Output the [X, Y] coordinate of the center of the cell containing the given text.  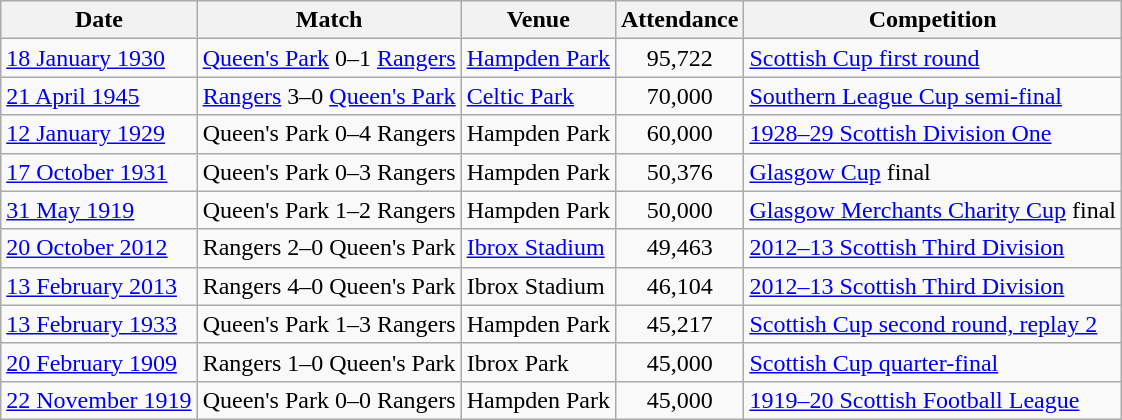
70,000 [679, 96]
31 May 1919 [99, 210]
17 October 1931 [99, 172]
Match [329, 20]
46,104 [679, 286]
Venue [538, 20]
Date [99, 20]
Glasgow Cup final [933, 172]
60,000 [679, 134]
Scottish Cup quarter-final [933, 362]
Queen's Park 1–2 Rangers [329, 210]
13 February 1933 [99, 324]
Queen's Park 0–3 Rangers [329, 172]
Rangers 4–0 Queen's Park [329, 286]
21 April 1945 [99, 96]
Queen's Park 1–3 Rangers [329, 324]
Queen's Park 0–1 Rangers [329, 58]
18 January 1930 [99, 58]
Rangers 2–0 Queen's Park [329, 248]
22 November 1919 [99, 400]
Competition [933, 20]
12 January 1929 [99, 134]
49,463 [679, 248]
Scottish Cup second round, replay 2 [933, 324]
50,000 [679, 210]
Queen's Park 0–4 Rangers [329, 134]
Queen's Park 0–0 Rangers [329, 400]
Celtic Park [538, 96]
45,217 [679, 324]
20 October 2012 [99, 248]
Rangers 1–0 Queen's Park [329, 362]
1919–20 Scottish Football League [933, 400]
95,722 [679, 58]
Southern League Cup semi-final [933, 96]
Glasgow Merchants Charity Cup final [933, 210]
1928–29 Scottish Division One [933, 134]
Rangers 3–0 Queen's Park [329, 96]
50,376 [679, 172]
Ibrox Park [538, 362]
Attendance [679, 20]
Scottish Cup first round [933, 58]
13 February 2013 [99, 286]
20 February 1909 [99, 362]
